Return [x, y] of the center of cell containing provided text 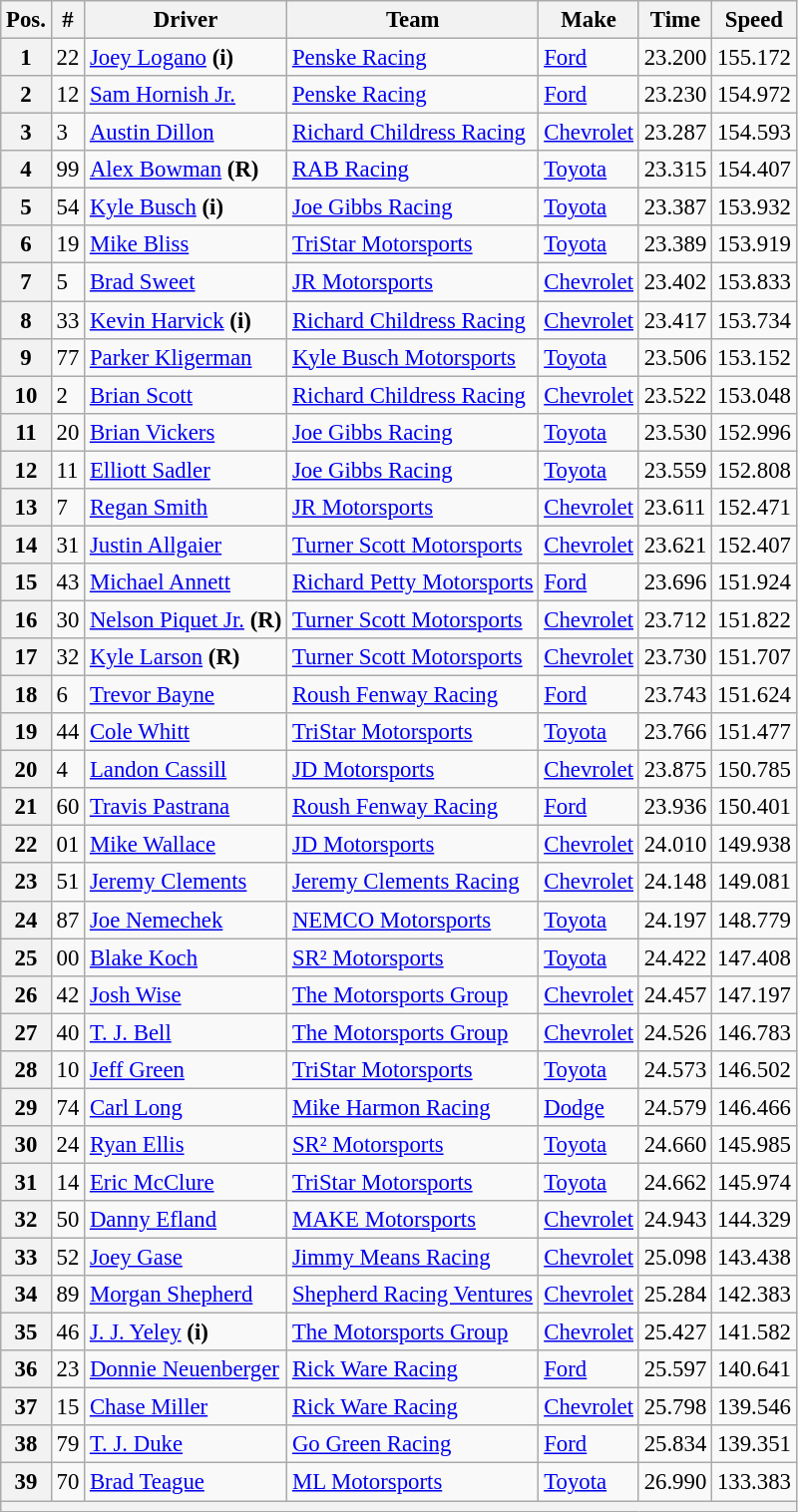
ML Motorsports [413, 1482]
Kyle Busch Motorsports [413, 357]
Jeremy Clements [186, 883]
Brian Scott [186, 395]
24.573 [674, 1070]
Mike Bliss [186, 244]
17 [26, 657]
145.974 [754, 1182]
25.284 [674, 1295]
40 [68, 1032]
144.329 [754, 1220]
155.172 [754, 58]
T. J. Bell [186, 1032]
Go Green Racing [413, 1445]
Shepherd Racing Ventures [413, 1295]
153.932 [754, 207]
148.779 [754, 920]
Parker Kligerman [186, 357]
23.559 [674, 470]
8 [26, 320]
27 [26, 1032]
Michael Annett [186, 582]
Justin Allgaier [186, 545]
24.422 [674, 957]
Joey Gase [186, 1258]
154.407 [754, 170]
Brian Vickers [186, 432]
74 [68, 1107]
23.936 [674, 807]
151.924 [754, 582]
37 [26, 1407]
25 [26, 957]
152.471 [754, 508]
Brad Teague [186, 1482]
43 [68, 582]
24.010 [674, 845]
00 [68, 957]
24.662 [674, 1182]
145.985 [754, 1145]
Team [413, 20]
46 [68, 1332]
Kevin Harvick (i) [186, 320]
Nelson Piquet Jr. (R) [186, 619]
Travis Pastrana [186, 807]
9 [26, 357]
25.597 [674, 1369]
13 [26, 508]
NEMCO Motorsports [413, 920]
Pos. [26, 20]
23.611 [674, 508]
23.402 [674, 282]
23.730 [674, 657]
139.546 [754, 1407]
149.938 [754, 845]
146.466 [754, 1107]
23.696 [674, 582]
151.822 [754, 619]
Mike Wallace [186, 845]
142.383 [754, 1295]
Austin Dillon [186, 133]
154.972 [754, 95]
28 [26, 1070]
154.593 [754, 133]
151.707 [754, 657]
147.197 [754, 994]
21 [26, 807]
26.990 [674, 1482]
Landon Cassill [186, 770]
Chase Miller [186, 1407]
44 [68, 732]
24.148 [674, 883]
151.624 [754, 695]
23.530 [674, 432]
Kyle Larson (R) [186, 657]
150.401 [754, 807]
# [68, 20]
60 [68, 807]
140.641 [754, 1369]
52 [68, 1258]
24.197 [674, 920]
Speed [754, 20]
23.875 [674, 770]
79 [68, 1445]
1 [26, 58]
34 [26, 1295]
89 [68, 1295]
Kyle Busch (i) [186, 207]
24.943 [674, 1220]
25.098 [674, 1258]
24.660 [674, 1145]
Josh Wise [186, 994]
Mike Harmon Racing [413, 1107]
Elliott Sadler [186, 470]
29 [26, 1107]
Trevor Bayne [186, 695]
39 [26, 1482]
Driver [186, 20]
23.712 [674, 619]
147.408 [754, 957]
T. J. Duke [186, 1445]
26 [26, 994]
153.152 [754, 357]
24.579 [674, 1107]
Richard Petty Motorsports [413, 582]
Ryan Ellis [186, 1145]
77 [68, 357]
Alex Bowman (R) [186, 170]
152.407 [754, 545]
36 [26, 1369]
42 [68, 994]
23.315 [674, 170]
24.526 [674, 1032]
23.522 [674, 395]
Cole Whitt [186, 732]
23.766 [674, 732]
23.287 [674, 133]
50 [68, 1220]
54 [68, 207]
25.427 [674, 1332]
99 [68, 170]
25.834 [674, 1445]
J. J. Yeley (i) [186, 1332]
Time [674, 20]
Brad Sweet [186, 282]
24.457 [674, 994]
Joe Nemechek [186, 920]
Eric McClure [186, 1182]
Carl Long [186, 1107]
Sam Hornish Jr. [186, 95]
152.808 [754, 470]
143.438 [754, 1258]
87 [68, 920]
139.351 [754, 1445]
23.387 [674, 207]
18 [26, 695]
16 [26, 619]
Make [589, 20]
146.502 [754, 1070]
RAB Racing [413, 170]
01 [68, 845]
133.383 [754, 1482]
Donnie Neuenberger [186, 1369]
MAKE Motorsports [413, 1220]
150.785 [754, 770]
Joey Logano (i) [186, 58]
25.798 [674, 1407]
153.734 [754, 320]
149.081 [754, 883]
23.621 [674, 545]
23.506 [674, 357]
Jeff Green [186, 1070]
141.582 [754, 1332]
153.833 [754, 282]
Danny Efland [186, 1220]
Blake Koch [186, 957]
23.417 [674, 320]
Regan Smith [186, 508]
Dodge [589, 1107]
153.048 [754, 395]
153.919 [754, 244]
51 [68, 883]
152.996 [754, 432]
151.477 [754, 732]
38 [26, 1445]
Jeremy Clements Racing [413, 883]
146.783 [754, 1032]
35 [26, 1332]
70 [68, 1482]
23.200 [674, 58]
23.230 [674, 95]
Jimmy Means Racing [413, 1258]
23.743 [674, 695]
Morgan Shepherd [186, 1295]
23.389 [674, 244]
